Pinpoint the cell where the given text exists, returning its (x, y) midpoint coordinate. 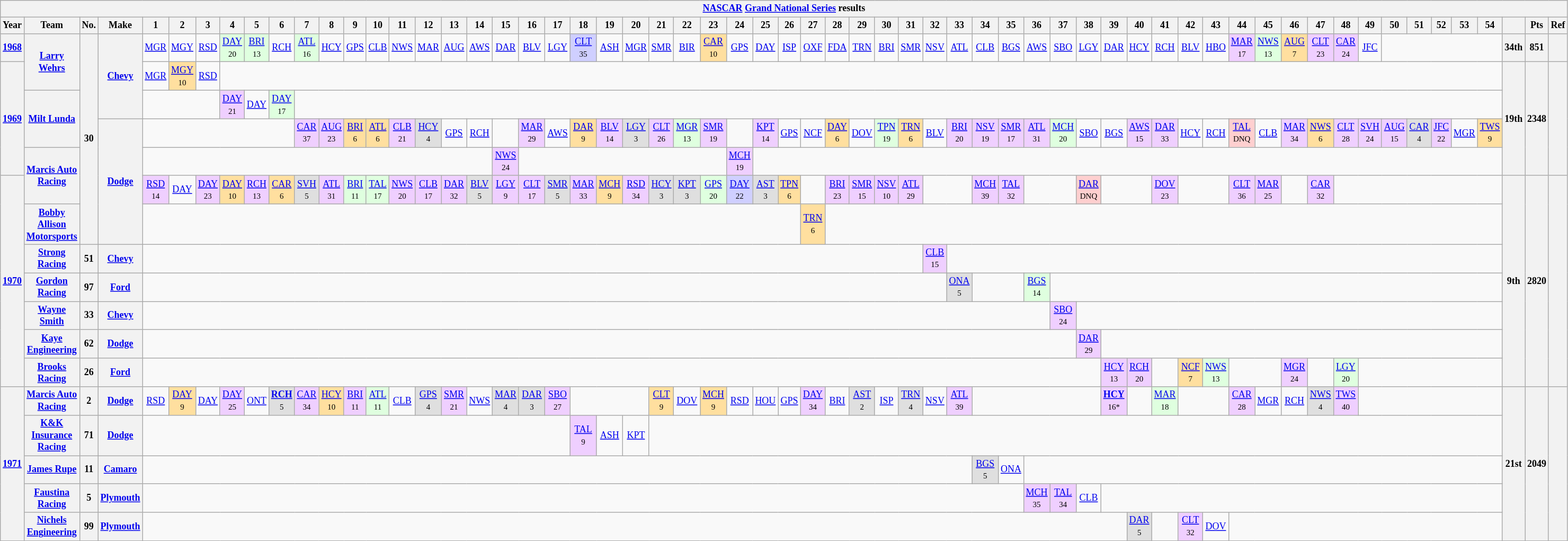
DAR32 (454, 190)
15 (506, 25)
ONA5 (959, 287)
23 (714, 25)
CLT17 (532, 190)
2820 (1537, 281)
RCH13 (256, 190)
35 (1011, 25)
GPS4 (429, 401)
BLV14 (610, 133)
50 (1394, 25)
46 (1295, 25)
MGY (182, 48)
16 (532, 25)
TALDNQ (1242, 133)
3 (208, 25)
GPS20 (714, 190)
CAR34 (307, 401)
AUG15 (1394, 133)
1970 (13, 281)
SBO27 (557, 401)
6 (282, 25)
12 (429, 25)
TAL32 (1011, 190)
BRI23 (837, 190)
CLT36 (1242, 190)
9th (1514, 281)
39 (1113, 25)
1969 (13, 119)
MGR13 (687, 133)
MAR17 (1242, 48)
21 (661, 25)
2049 (1537, 464)
DARDNQ (1089, 190)
SMR5 (557, 190)
DAR5 (1139, 527)
AST2 (862, 401)
DAR9 (583, 133)
HOU (765, 401)
JFC22 (1441, 133)
851 (1537, 48)
37 (1063, 25)
AUG7 (1295, 48)
MAR29 (532, 133)
CAR4 (1419, 133)
19th (1514, 119)
SMR21 (454, 401)
CLB17 (429, 190)
97 (89, 287)
LGY3 (636, 133)
DAY23 (208, 190)
ATL29 (911, 190)
34th (1514, 48)
CLT26 (661, 133)
62 (89, 344)
RSD34 (636, 190)
BGS5 (985, 470)
AWS15 (1139, 133)
CAR37 (307, 133)
9 (355, 25)
CLT9 (661, 401)
MCH39 (985, 190)
DAY6 (837, 133)
13 (454, 25)
ATL11 (378, 401)
Year (13, 25)
38 (1089, 25)
MAR (429, 48)
TWS40 (1346, 401)
No. (89, 25)
ATL39 (959, 401)
Gordon Racing (52, 287)
8 (332, 25)
NSV19 (985, 133)
BRI20 (959, 133)
CLT35 (583, 48)
CAR10 (714, 48)
TAL17 (378, 190)
1 (156, 25)
Team (52, 25)
24 (740, 25)
MGR24 (1295, 373)
SVH5 (307, 190)
CLB15 (936, 259)
54 (1490, 25)
BRI6 (355, 133)
CAR6 (282, 190)
Brooks Racing (52, 373)
Make (120, 25)
TPN6 (789, 190)
Bobby Allison Motorsports (52, 224)
4 (232, 25)
BGS14 (1037, 287)
AUG (454, 48)
NWS4 (1320, 401)
Ref (1558, 25)
DAY9 (182, 401)
RCH5 (282, 401)
27 (813, 25)
MAR4 (506, 401)
32 (936, 25)
43 (1216, 25)
SVH24 (1370, 133)
DAY34 (813, 401)
31 (911, 25)
DAY10 (232, 190)
18 (583, 25)
TRN4 (911, 401)
DAR3 (532, 401)
TWS9 (1490, 133)
22 (687, 25)
ATL (959, 48)
7 (307, 25)
DAR29 (1089, 344)
NSV10 (887, 190)
KPT14 (765, 133)
CAR32 (1320, 190)
1968 (13, 48)
BLV5 (480, 190)
MGY10 (182, 76)
MCH20 (1063, 133)
14 (480, 25)
TAL34 (1063, 498)
52 (1441, 25)
HCY16* (1113, 401)
40 (1139, 25)
20 (636, 25)
CLT32 (1191, 527)
BRI13 (256, 48)
CLT23 (1320, 48)
DAY17 (282, 104)
48 (1346, 25)
ATL6 (378, 133)
HBO (1216, 48)
LGY20 (1346, 373)
21st (1514, 464)
SBO24 (1063, 316)
34 (985, 25)
FDA (837, 48)
MAR25 (1268, 190)
DAY21 (232, 104)
SMR15 (862, 190)
71 (89, 435)
NCF7 (1191, 373)
45 (1268, 25)
RCH20 (1139, 373)
DAY20 (232, 48)
KPT (636, 435)
Milt Lunda (52, 119)
29 (862, 25)
99 (89, 527)
HCY3 (661, 190)
Strong Racing (52, 259)
BIR (687, 48)
MCH35 (1037, 498)
53 (1465, 25)
MAR34 (1295, 133)
Kaye Engineering (52, 344)
2348 (1537, 119)
NWS24 (506, 162)
25 (765, 25)
AST3 (765, 190)
DOV23 (1165, 190)
SMR17 (1011, 133)
NWS20 (403, 190)
CAR28 (1242, 401)
TPN19 (887, 133)
JFC (1370, 48)
ATL16 (307, 48)
DAR33 (1165, 133)
K&K Insurance Racing (52, 435)
KPT3 (687, 190)
CLB21 (403, 133)
36 (1037, 25)
TRN (862, 48)
LGY9 (506, 190)
44 (1242, 25)
Wayne Smith (52, 316)
NWS6 (1320, 133)
19 (610, 25)
42 (1191, 25)
41 (1165, 25)
TAL9 (583, 435)
Larry Wehrs (52, 61)
RSD14 (156, 190)
CAR24 (1346, 48)
James Rupe (52, 470)
HCY4 (429, 133)
47 (1320, 25)
HCY10 (332, 401)
10 (378, 25)
DAY22 (740, 190)
DAY25 (232, 401)
Camaro (120, 470)
MAR18 (1165, 401)
AUG23 (332, 133)
Faustina Racing (52, 498)
28 (837, 25)
NASCAR Grand National Series results (784, 8)
ONA (1011, 470)
17 (557, 25)
49 (1370, 25)
Nichels Engineering (52, 527)
SMR19 (714, 133)
ONT (256, 401)
Pts (1537, 25)
NCF (813, 133)
MCH19 (740, 162)
HCY13 (1113, 373)
CLT28 (1346, 133)
OXF (813, 48)
1971 (13, 464)
MAR33 (583, 190)
